Output the (X, Y) coordinate of the center of the cell containing the given text.  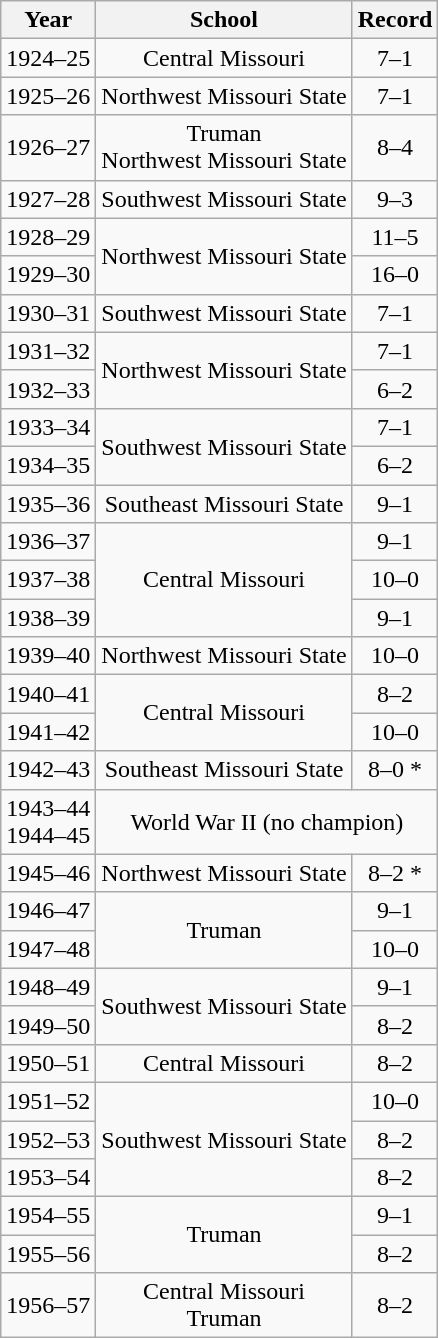
1945–46 (48, 873)
1952–53 (48, 1139)
School (224, 20)
11–5 (395, 237)
1936–37 (48, 542)
1940–41 (48, 694)
1928–29 (48, 237)
1927–28 (48, 199)
1955–56 (48, 1254)
9–3 (395, 199)
1954–55 (48, 1216)
16–0 (395, 275)
1948–49 (48, 987)
Record (395, 20)
1946–47 (48, 911)
1935–36 (48, 503)
1926–27 (48, 148)
1956–57 (48, 1306)
1950–51 (48, 1063)
Central MissouriTruman (224, 1306)
1941–42 (48, 732)
8–0 * (395, 770)
1932–33 (48, 389)
1947–48 (48, 949)
1951–52 (48, 1101)
Year (48, 20)
1934–35 (48, 465)
World War II (no champion) (267, 822)
1931–32 (48, 351)
1933–34 (48, 427)
1925–26 (48, 96)
1937–38 (48, 580)
1924–25 (48, 58)
1943–441944–45 (48, 822)
8–4 (395, 148)
1930–31 (48, 313)
1949–50 (48, 1025)
1939–40 (48, 656)
1938–39 (48, 618)
8–2 * (395, 873)
1942–43 (48, 770)
1929–30 (48, 275)
1953–54 (48, 1178)
TrumanNorthwest Missouri State (224, 148)
